Extract the [X, Y] coordinate from the center of the cell holding the provided text.  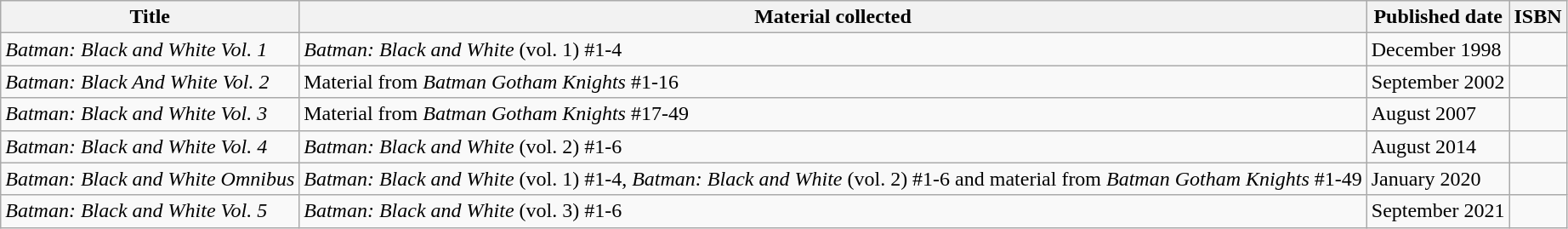
Material collected [833, 17]
Batman: Black and White (vol. 3) #1-6 [833, 211]
Batman: Black and White (vol. 1) #1-4 [833, 49]
Batman: Black and White Omnibus [150, 179]
Batman: Black and White Vol. 4 [150, 146]
ISBN [1537, 17]
Batman: Black and White Vol. 3 [150, 114]
Material from Batman Gotham Knights #1-16 [833, 82]
Title [150, 17]
Batman: Black And White Vol. 2 [150, 82]
August 2014 [1438, 146]
Batman: Black and White Vol. 1 [150, 49]
Batman: Black and White (vol. 1) #1-4, Batman: Black and White (vol. 2) #1-6 and material from Batman Gotham Knights #1-49 [833, 179]
Batman: Black and White (vol. 2) #1-6 [833, 146]
December 1998 [1438, 49]
Published date [1438, 17]
September 2002 [1438, 82]
September 2021 [1438, 211]
Material from Batman Gotham Knights #17-49 [833, 114]
Batman: Black and White Vol. 5 [150, 211]
January 2020 [1438, 179]
August 2007 [1438, 114]
